Find where the given text appears and provide that cell's center as (X, Y) coordinate. 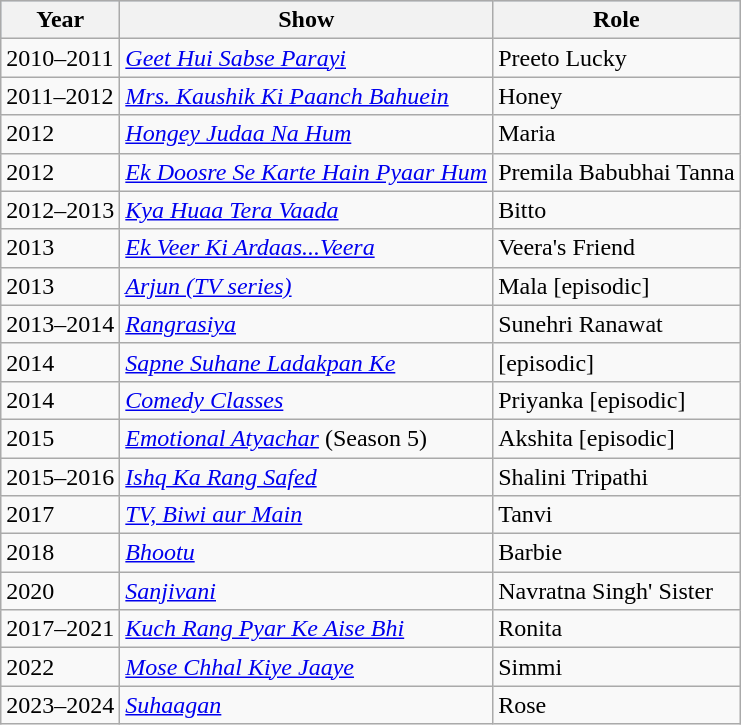
Sanjivani (306, 591)
2015 (60, 438)
Mrs. Kaushik Ki Paanch Bahuein (306, 96)
2015–2016 (60, 477)
Suhaagan (306, 705)
Barbie (617, 553)
Ronita (617, 629)
Mose Chhal Kiye Jaaye (306, 667)
Navratna Singh' Sister (617, 591)
Ek Veer Ki Ardaas...Veera (306, 248)
Veera's Friend (617, 248)
Rose (617, 705)
Hongey Judaa Na Hum (306, 134)
Mala [episodic] (617, 286)
Role (617, 20)
Akshita [episodic] (617, 438)
2023–2024 (60, 705)
Arjun (TV series) (306, 286)
2012–2013 (60, 210)
Simmi (617, 667)
Bhootu (306, 553)
TV, Biwi aur Main (306, 515)
Rangrasiya (306, 324)
Show (306, 20)
Kya Huaa Tera Vaada (306, 210)
Shalini Tripathi (617, 477)
2017 (60, 515)
Emotional Atyachar (Season 5) (306, 438)
2022 (60, 667)
Maria (617, 134)
Honey (617, 96)
2013–2014 (60, 324)
Tanvi (617, 515)
Geet Hui Sabse Parayi (306, 58)
[episodic] (617, 362)
2011–2012 (60, 96)
2018 (60, 553)
Year (60, 20)
Sunehri Ranawat (617, 324)
Preeto Lucky (617, 58)
Premila Babubhai Tanna (617, 172)
2017–2021 (60, 629)
Ishq Ka Rang Safed (306, 477)
Sapne Suhane Ladakpan Ke (306, 362)
Bitto (617, 210)
Ek Doosre Se Karte Hain Pyaar Hum (306, 172)
Comedy Classes (306, 400)
2020 (60, 591)
Kuch Rang Pyar Ke Aise Bhi (306, 629)
2010–2011 (60, 58)
Priyanka [episodic] (617, 400)
